Scan for the cell matching the given text and deliver its (x, y) coordinate at center. 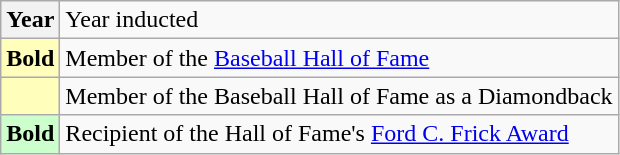
Member of the Baseball Hall of Fame as a Diamondback (339, 96)
Year inducted (339, 20)
Year (30, 20)
Recipient of the Hall of Fame's Ford C. Frick Award (339, 134)
Member of the Baseball Hall of Fame (339, 58)
